Return (X, Y) of the center of cell containing provided text 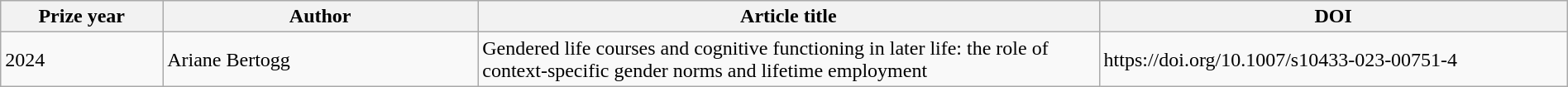
Gendered life courses and cognitive functioning in later life: the role of context-specific gender norms and lifetime employment (789, 60)
Ariane Bertogg (321, 60)
2024 (82, 60)
Prize year (82, 17)
DOI (1333, 17)
https://doi.org/10.1007/s10433-023-00751-4 (1333, 60)
Article title (789, 17)
Author (321, 17)
